Detect which cell encompasses the target text, then output its (x, y) center coordinate. 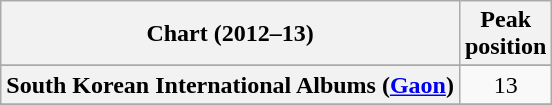
Chart (2012–13) (230, 34)
Peakposition (505, 34)
13 (505, 85)
South Korean International Albums (Gaon) (230, 85)
